Output the [X, Y] coordinate of the center of the cell containing the given text.  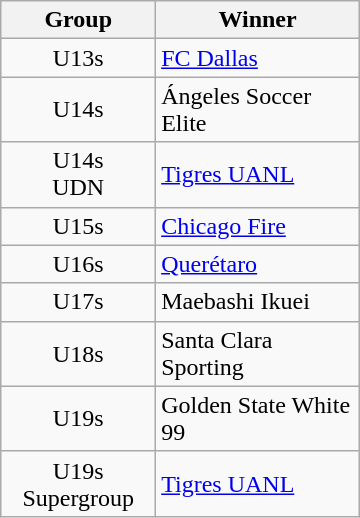
Group [78, 20]
U19s Supergroup [78, 484]
U14s [78, 110]
U13s [78, 58]
U15s [78, 226]
U16s [78, 264]
Ángeles Soccer Elite [258, 110]
Golden State White 99 [258, 418]
Santa Clara Sporting [258, 354]
Winner [258, 20]
U18s [78, 354]
U14s UDN [78, 174]
U19s [78, 418]
FC Dallas [258, 58]
Querétaro [258, 264]
Chicago Fire [258, 226]
U17s [78, 302]
Maebashi Ikuei [258, 302]
